Determine the (X, Y) coordinate at the center of the cell enclosing the given text.  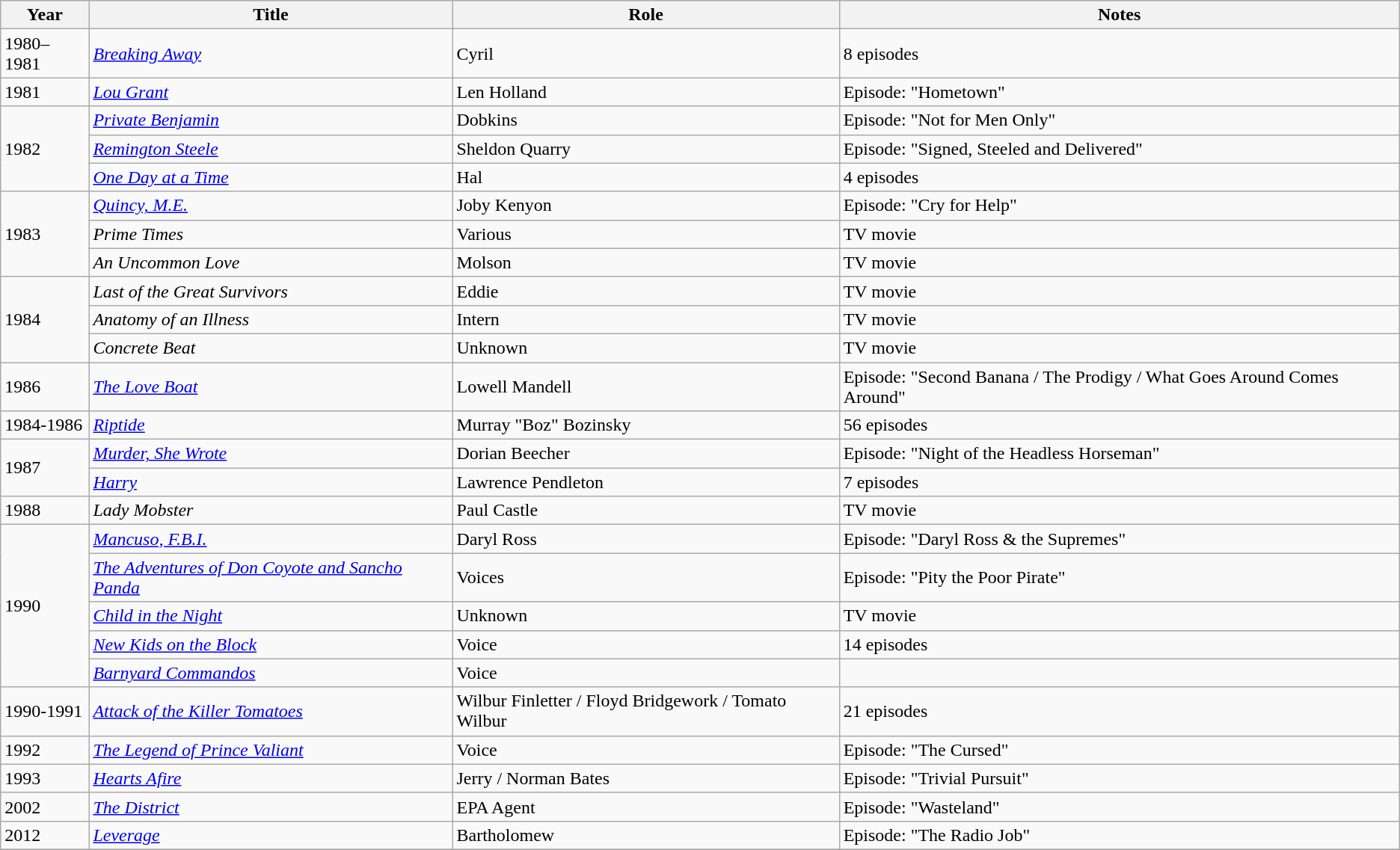
Voices (646, 577)
Eddie (646, 291)
Daryl Ross (646, 539)
21 episodes (1119, 712)
1986 (45, 386)
Cyril (646, 54)
Paul Castle (646, 511)
Joby Kenyon (646, 206)
Various (646, 234)
1980–1981 (45, 54)
1981 (45, 92)
Lou Grant (271, 92)
Hal (646, 177)
1987 (45, 468)
2002 (45, 807)
Episode: "Daryl Ross & the Supremes" (1119, 539)
Episode: "Signed, Steeled and Delivered" (1119, 149)
Episode: "Not for Men Only" (1119, 120)
Episode: "Pity the Poor Pirate" (1119, 577)
4 episodes (1119, 177)
Len Holland (646, 92)
Riptide (271, 425)
Harry (271, 482)
Lawrence Pendleton (646, 482)
1993 (45, 778)
Year (45, 15)
Episode: "Cry for Help" (1119, 206)
One Day at a Time (271, 177)
Mancuso, F.B.I. (271, 539)
Notes (1119, 15)
Private Benjamin (271, 120)
Episode: "The Radio Job" (1119, 835)
New Kids on the Block (271, 644)
Dorian Beecher (646, 454)
1982 (45, 149)
1990 (45, 606)
1992 (45, 750)
Episode: "Trivial Pursuit" (1119, 778)
The Love Boat (271, 386)
Hearts Afire (271, 778)
Episode: "Hometown" (1119, 92)
56 episodes (1119, 425)
Leverage (271, 835)
1990-1991 (45, 712)
Barnyard Commandos (271, 673)
Bartholomew (646, 835)
Sheldon Quarry (646, 149)
Murder, She Wrote (271, 454)
1984-1986 (45, 425)
1983 (45, 234)
The Legend of Prince Valiant (271, 750)
Murray "Boz" Bozinsky (646, 425)
The District (271, 807)
Concrete Beat (271, 348)
Episode: "Wasteland" (1119, 807)
An Uncommon Love (271, 262)
8 episodes (1119, 54)
Intern (646, 319)
Dobkins (646, 120)
Episode: "The Cursed" (1119, 750)
Lowell Mandell (646, 386)
Attack of the Killer Tomatoes (271, 712)
2012 (45, 835)
1988 (45, 511)
Breaking Away (271, 54)
Child in the Night (271, 616)
Molson (646, 262)
Jerry / Norman Bates (646, 778)
14 episodes (1119, 644)
Last of the Great Survivors (271, 291)
Anatomy of an Illness (271, 319)
Episode: "Night of the Headless Horseman" (1119, 454)
7 episodes (1119, 482)
Role (646, 15)
Lady Mobster (271, 511)
Episode: "Second Banana / The Prodigy / What Goes Around Comes Around" (1119, 386)
EPA Agent (646, 807)
Prime Times (271, 234)
Quincy, M.E. (271, 206)
Title (271, 15)
Remington Steele (271, 149)
1984 (45, 319)
The Adventures of Don Coyote and Sancho Panda (271, 577)
Wilbur Finletter / Floyd Bridgework / Tomato Wilbur (646, 712)
